Identify which cell holds the provided text, then report its [x, y] central coordinate. 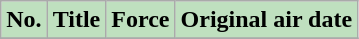
No. [24, 20]
Force [140, 20]
Title [76, 20]
Original air date [266, 20]
